Extract the [X, Y] coordinate from the center of the cell holding the provided text.  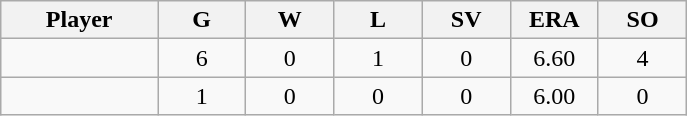
SO [642, 20]
SV [466, 20]
G [202, 20]
L [378, 20]
4 [642, 58]
6 [202, 58]
6.00 [554, 96]
ERA [554, 20]
Player [80, 20]
6.60 [554, 58]
W [290, 20]
